From the cell containing the given text, extract its center point as (X, Y) coordinate. 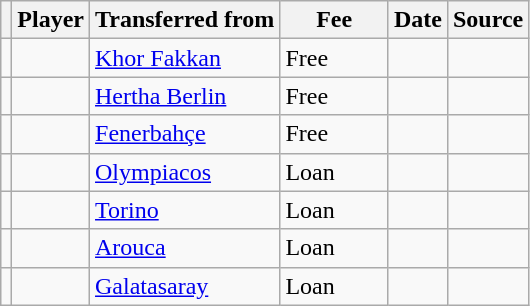
Transferred from (185, 20)
Date (418, 20)
Fee (334, 20)
Hertha Berlin (185, 96)
Arouca (185, 248)
Galatasaray (185, 286)
Khor Fakkan (185, 58)
Source (488, 20)
Torino (185, 210)
Player (51, 20)
Olympiacos (185, 172)
Fenerbahçe (185, 134)
